Locate the cell with the specified text and output its [X, Y] center coordinate. 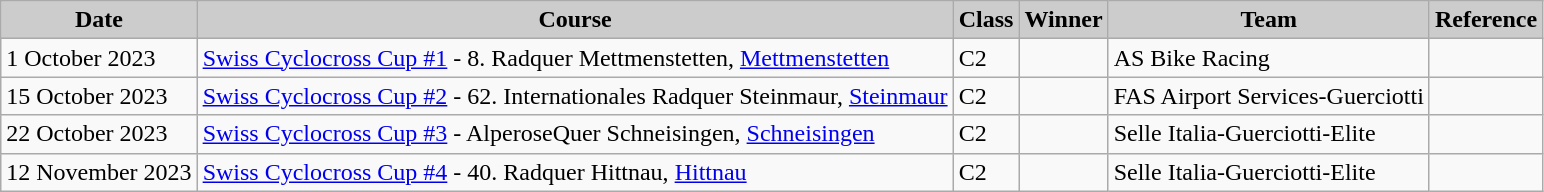
Class [986, 20]
AS Bike Racing [1268, 58]
Team [1268, 20]
Swiss Cyclocross Cup #3 - AlperoseQuer Schneisingen, Schneisingen [575, 134]
Swiss Cyclocross Cup #2 - 62. Internationales Radquer Steinmaur, Steinmaur [575, 96]
Swiss Cyclocross Cup #4 - 40. Radquer Hittnau, Hittnau [575, 172]
Winner [1064, 20]
Course [575, 20]
FAS Airport Services-Guerciotti [1268, 96]
22 October 2023 [99, 134]
1 October 2023 [99, 58]
Swiss Cyclocross Cup #1 - 8. Radquer Mettmenstetten, Mettmenstetten [575, 58]
Reference [1486, 20]
15 October 2023 [99, 96]
12 November 2023 [99, 172]
Date [99, 20]
